Locate the cell with the specified text and output its (x, y) center coordinate. 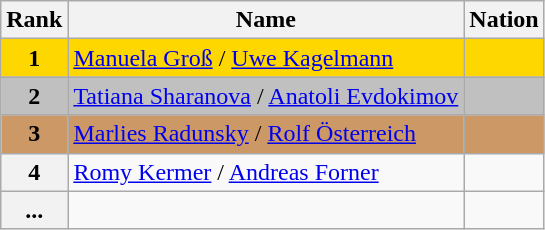
4 (34, 172)
Tatiana Sharanova / Anatoli Evdokimov (266, 96)
2 (34, 96)
3 (34, 134)
Romy Kermer / Andreas Forner (266, 172)
Nation (504, 20)
Marlies Radunsky / Rolf Österreich (266, 134)
Rank (34, 20)
Manuela Groß / Uwe Kagelmann (266, 58)
Name (266, 20)
... (34, 210)
1 (34, 58)
